Detect which cell encompasses the target text, then output its [x, y] center coordinate. 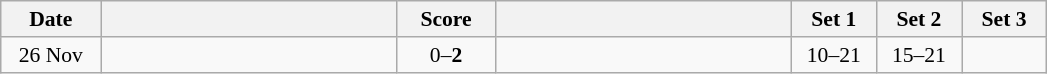
Score [446, 19]
Set 2 [918, 19]
Set 3 [1004, 19]
Set 1 [834, 19]
15–21 [918, 55]
26 Nov [51, 55]
Date [51, 19]
10–21 [834, 55]
0–2 [446, 55]
